Extract the (X, Y) coordinate from the center of the cell holding the provided text.  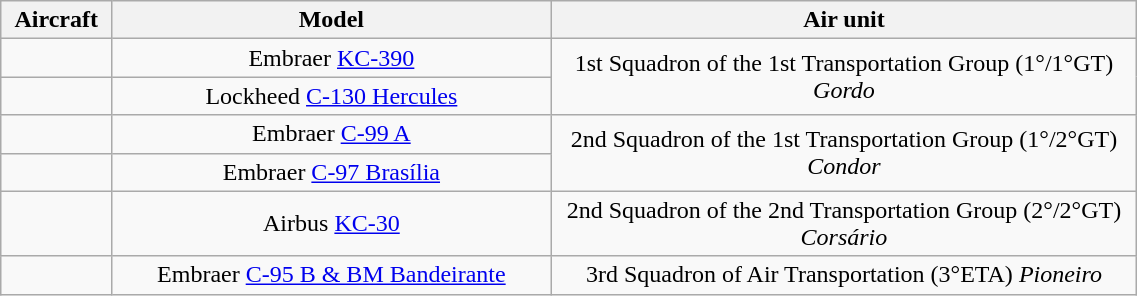
Embraer KC-390 (332, 58)
2nd Squadron of the 1st Transportation Group (1°/2°GT) Condor (844, 153)
3rd Squadron of Air Transportation (3°ETA) Pioneiro (844, 275)
Embraer C-97 Brasília (332, 172)
Model (332, 20)
Aircraft (56, 20)
2nd Squadron of the 2nd Transportation Group (2°/2°GT) Corsário (844, 224)
Air unit (844, 20)
1st Squadron of the 1st Transportation Group (1°/1°GT) Gordo (844, 77)
Lockheed C-130 Hercules (332, 96)
Airbus KC-30 (332, 224)
Embraer C-95 B & BM Bandeirante (332, 275)
Embraer C-99 A (332, 134)
